Search for the cell housing the specified text and yield its [X, Y] center coordinate. 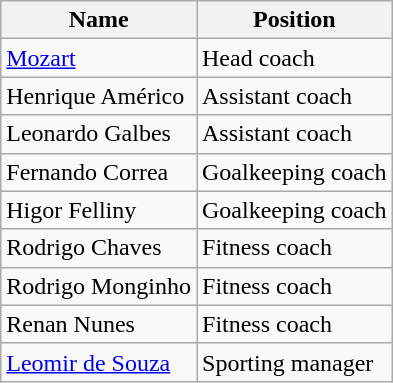
Mozart [99, 58]
Rodrigo Monginho [99, 286]
Name [99, 20]
Sporting manager [294, 362]
Fernando Correa [99, 172]
Head coach [294, 58]
Henrique Américo [99, 96]
Renan Nunes [99, 324]
Rodrigo Chaves [99, 248]
Leomir de Souza [99, 362]
Leonardo Galbes [99, 134]
Higor Felliny [99, 210]
Position [294, 20]
